Output the (x, y) coordinate of the center of the cell containing the given text.  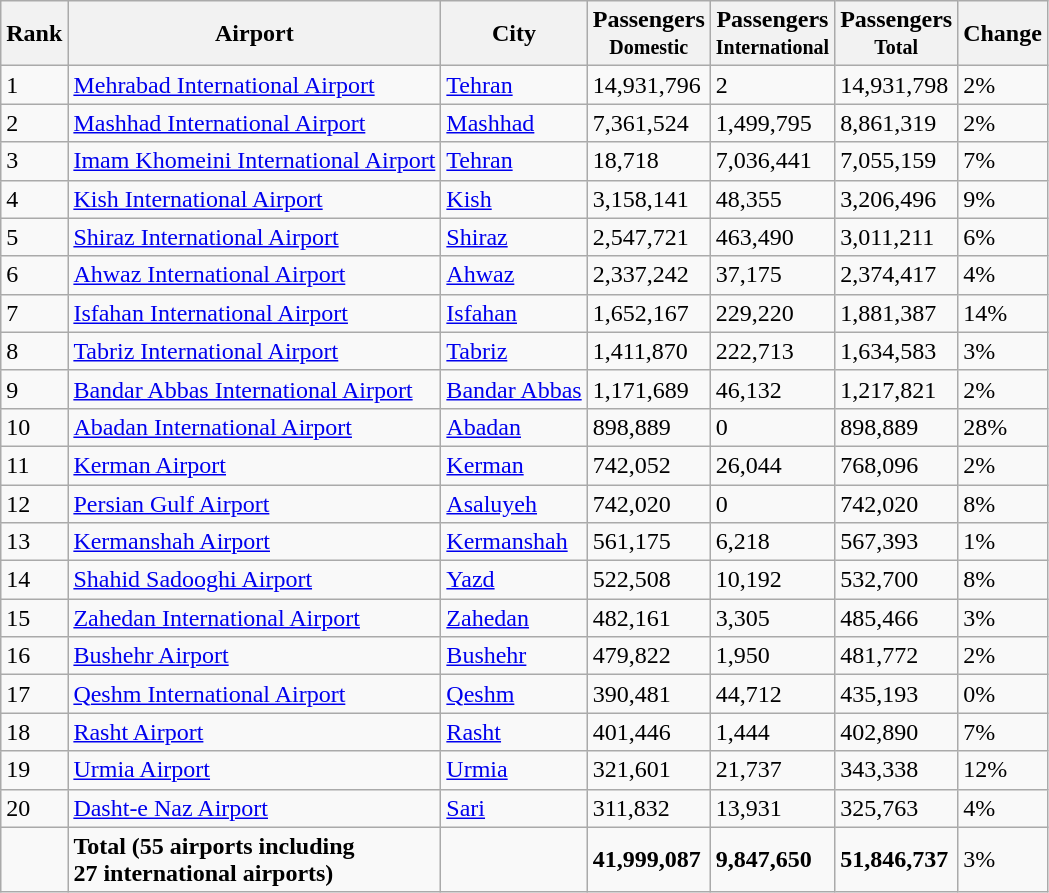
Bandar Abbas International Airport (254, 389)
343,338 (896, 770)
6% (1003, 237)
567,393 (896, 542)
532,700 (896, 580)
435,193 (896, 694)
1 (34, 85)
1,411,870 (648, 351)
Urmia Airport (254, 770)
7 (34, 313)
Zahedan International Airport (254, 618)
9,847,650 (772, 860)
Bandar Abbas (514, 389)
Shiraz International Airport (254, 237)
Total (55 airports including27 international airports) (254, 860)
222,713 (772, 351)
15 (34, 618)
Tabriz International Airport (254, 351)
20 (34, 808)
Rank (34, 34)
Change (1003, 34)
482,161 (648, 618)
Kerman Airport (254, 465)
Zahedan (514, 618)
Mashhad International Airport (254, 123)
PassengersTotal (896, 34)
Persian Gulf Airport (254, 503)
Abadan International Airport (254, 427)
3 (34, 161)
Rasht Airport (254, 732)
12% (1003, 770)
17 (34, 694)
37,175 (772, 275)
311,832 (648, 808)
5 (34, 237)
14 (34, 580)
229,220 (772, 313)
Isfahan International Airport (254, 313)
Qeshm International Airport (254, 694)
Kish (514, 199)
Kermanshah Airport (254, 542)
28% (1003, 427)
12 (34, 503)
3,011,211 (896, 237)
Urmia (514, 770)
Bushehr Airport (254, 656)
8 (34, 351)
1,499,795 (772, 123)
2,374,417 (896, 275)
Isfahan (514, 313)
1,171,689 (648, 389)
1,881,387 (896, 313)
Kermanshah (514, 542)
Kerman (514, 465)
26,044 (772, 465)
4 (34, 199)
7,036,441 (772, 161)
Sari (514, 808)
3,158,141 (648, 199)
325,763 (896, 808)
Airport (254, 34)
10 (34, 427)
Dasht-e Naz Airport (254, 808)
1% (1003, 542)
14,931,798 (896, 85)
1,652,167 (648, 313)
18,718 (648, 161)
742,052 (648, 465)
41,999,087 (648, 860)
9 (34, 389)
1,444 (772, 732)
10,192 (772, 580)
2,337,242 (648, 275)
14% (1003, 313)
3,206,496 (896, 199)
3,305 (772, 618)
46,132 (772, 389)
Tabriz (514, 351)
Imam Khomeini International Airport (254, 161)
479,822 (648, 656)
Shiraz (514, 237)
51,846,737 (896, 860)
768,096 (896, 465)
1,634,583 (896, 351)
City (514, 34)
561,175 (648, 542)
321,601 (648, 770)
402,890 (896, 732)
16 (34, 656)
21,737 (772, 770)
Yazd (514, 580)
7,055,159 (896, 161)
Mehrabad International Airport (254, 85)
PassengersDomestic (648, 34)
401,446 (648, 732)
Bushehr (514, 656)
13,931 (772, 808)
Rasht (514, 732)
9% (1003, 199)
6,218 (772, 542)
18 (34, 732)
48,355 (772, 199)
6 (34, 275)
481,772 (896, 656)
Ahwaz International Airport (254, 275)
Qeshm (514, 694)
14,931,796 (648, 85)
Mashhad (514, 123)
463,490 (772, 237)
0% (1003, 694)
Shahid Sadooghi Airport (254, 580)
Abadan (514, 427)
13 (34, 542)
7,361,524 (648, 123)
1,950 (772, 656)
Kish International Airport (254, 199)
522,508 (648, 580)
2,547,721 (648, 237)
390,481 (648, 694)
PassengersInternational (772, 34)
44,712 (772, 694)
485,466 (896, 618)
1,217,821 (896, 389)
11 (34, 465)
8,861,319 (896, 123)
Asaluyeh (514, 503)
Ahwaz (514, 275)
19 (34, 770)
